From the cell containing the given text, extract its center point as [x, y] coordinate. 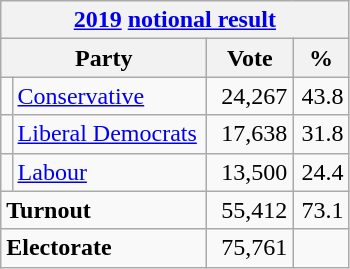
73.1 [321, 210]
Party [104, 58]
24.4 [321, 172]
Liberal Democrats [110, 134]
% [321, 58]
55,412 [250, 210]
13,500 [250, 172]
75,761 [250, 248]
Conservative [110, 96]
24,267 [250, 96]
17,638 [250, 134]
Labour [110, 172]
Turnout [104, 210]
43.8 [321, 96]
Electorate [104, 248]
Vote [250, 58]
2019 notional result [175, 20]
31.8 [321, 134]
